Find where the given text appears and provide that cell's center as (x, y) coordinate. 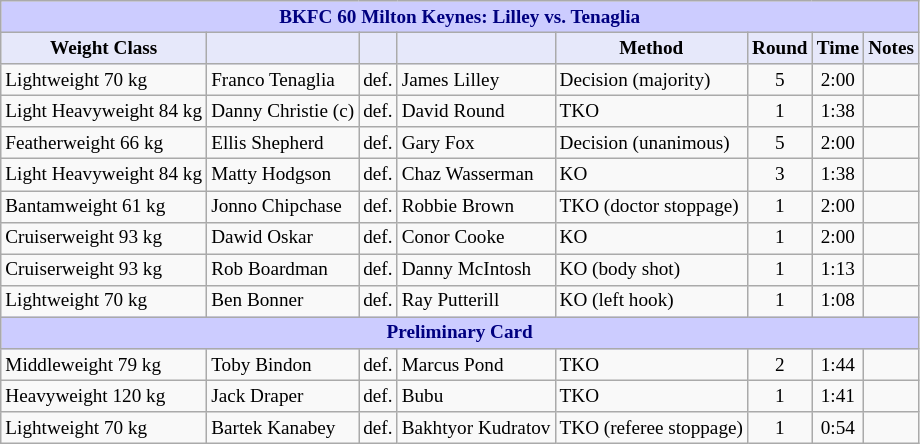
Toby Bindon (283, 365)
Gary Fox (476, 143)
David Round (476, 111)
1:08 (838, 301)
Round (780, 48)
Middleweight 79 kg (104, 365)
James Lilley (476, 80)
Dawid Oskar (283, 238)
Robbie Brown (476, 206)
Jack Draper (283, 396)
2 (780, 365)
3 (780, 175)
Weight Class (104, 48)
Ben Bonner (283, 301)
Heavyweight 120 kg (104, 396)
Bubu (476, 396)
Ray Putterill (476, 301)
Bantamweight 61 kg (104, 206)
Jonno Chipchase (283, 206)
1:44 (838, 365)
Matty Hodgson (283, 175)
KO (body shot) (651, 270)
Time (838, 48)
Ellis Shepherd (283, 143)
TKO (doctor stoppage) (651, 206)
Bakhtyor Kudratov (476, 428)
0:54 (838, 428)
TKO (referee stoppage) (651, 428)
Bartek Kanabey (283, 428)
Decision (majority) (651, 80)
Chaz Wasserman (476, 175)
Featherweight 66 kg (104, 143)
1:41 (838, 396)
Rob Boardman (283, 270)
Franco Tenaglia (283, 80)
Preliminary Card (460, 333)
KO (left hook) (651, 301)
Notes (892, 48)
1:13 (838, 270)
Danny McIntosh (476, 270)
Marcus Pond (476, 365)
Conor Cooke (476, 238)
Decision (unanimous) (651, 143)
Method (651, 48)
BKFC 60 Milton Keynes: Lilley vs. Tenaglia (460, 17)
Danny Christie (c) (283, 111)
